Determine the (X, Y) coordinate at the center of the cell enclosing the given text.  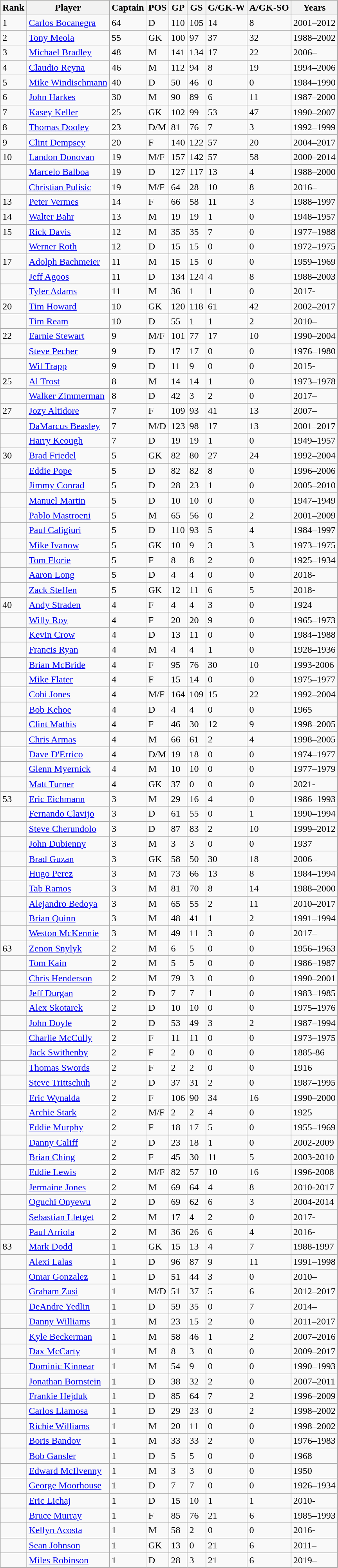
Eric Lichaj (68, 1501)
122 (197, 142)
73 (178, 873)
124 (197, 276)
Clint Dempsey (68, 142)
1983–1985 (314, 993)
34 (226, 1097)
1965–1973 (314, 620)
1999–2012 (314, 829)
70 (197, 888)
1992–1999 (314, 127)
1937 (314, 844)
Pablo Mastroeni (68, 515)
141 (178, 53)
1972–1975 (314, 247)
Michael Bradley (68, 53)
1975–1977 (314, 680)
Tony Meola (68, 38)
Chris Armas (68, 739)
Bob Kehoe (68, 709)
DeAndre Yedlin (68, 1306)
Thomas Dooley (68, 127)
Jermaine Jones (68, 1187)
112 (178, 67)
Jack Swithenby (68, 1053)
1996–2006 (314, 471)
1975–1976 (314, 1008)
1988–1997 (314, 202)
1955–1969 (314, 1127)
1988–2003 (314, 276)
100 (178, 38)
127 (178, 172)
1993-2006 (314, 665)
1991–1998 (314, 1262)
44 (197, 1277)
Walter Bahr (68, 217)
Paul Caligiuri (68, 530)
1949–1957 (314, 441)
Steve Trittschuh (68, 1082)
Paul Arriola (68, 1232)
Graham Zusi (68, 1292)
54 (178, 1366)
45 (178, 1157)
DaMarcus Beasley (68, 426)
62 (197, 1202)
Kasey Keller (68, 112)
1925 (314, 1112)
Years (314, 8)
Harry Keough (68, 441)
Peter Vermes (68, 202)
Tom Kain (68, 963)
A/GK-SO (269, 8)
Kyle Beckerman (68, 1336)
38 (178, 1381)
1968 (314, 1456)
Rank (13, 8)
47 (269, 112)
1996–2009 (314, 1396)
Zack Steffen (68, 590)
1974–1977 (314, 754)
1996-2008 (314, 1172)
1994–2006 (314, 67)
Al Trost (68, 381)
2007–2016 (314, 1336)
1990–1993 (314, 1366)
Thomas Swords (68, 1068)
Marcelo Balboa (68, 172)
Weston McKennie (68, 933)
1987–1995 (314, 1082)
Claudio Reyna (68, 67)
John Doyle (68, 1023)
Willy Roy (68, 620)
Eddie Lewis (68, 1172)
Richie Williams (68, 1426)
2001–2012 (314, 23)
Bruce Murray (68, 1515)
GS (197, 8)
Captain (128, 8)
Boris Bandov (68, 1441)
Glenn Myernick (68, 769)
164 (178, 695)
1976–1983 (314, 1441)
1947–1949 (314, 500)
Fernando Clavijo (68, 814)
1986–1987 (314, 963)
1965 (314, 709)
Hugo Perez (68, 873)
Eric Wynalda (68, 1097)
2007–2011 (314, 1381)
Werner Roth (68, 247)
63 (13, 948)
Wil Trapp (68, 366)
2016– (314, 187)
Sean Johnson (68, 1545)
Player (68, 8)
Tim Howard (68, 306)
Jozy Altidore (68, 411)
Jimmy Conrad (68, 486)
94 (197, 67)
Archie Stark (68, 1112)
1985–1993 (314, 1515)
Steve Pecher (68, 351)
Jonathan Bornstein (68, 1381)
Adolph Bachmeier (68, 262)
1990–2000 (314, 1097)
1984–1994 (314, 873)
Clint Mathis (68, 724)
Brian Quinn (68, 919)
2012–2017 (314, 1292)
1990–2007 (314, 112)
101 (178, 336)
1928–1936 (314, 649)
117 (197, 172)
Frankie Hejduk (68, 1396)
1977–1979 (314, 769)
Brad Guzan (68, 859)
Andy Straden (68, 605)
Walker Zimmerman (68, 396)
1959–1969 (314, 262)
Christian Pulisic (68, 187)
Matt Turner (68, 784)
123 (178, 426)
77 (197, 336)
Alejandro Bedoya (68, 903)
98 (197, 426)
89 (197, 97)
2004-2014 (314, 1202)
142 (197, 157)
56 (197, 515)
Dominic Kinnear (68, 1366)
120 (178, 306)
1977–1988 (314, 232)
Cobi Jones (68, 695)
2021- (314, 784)
2002-2009 (314, 1142)
Tab Ramos (68, 888)
Danny Califf (68, 1142)
2014– (314, 1306)
1988–2002 (314, 38)
Charlie McCully (68, 1038)
1990–2004 (314, 336)
2010- (314, 1501)
106 (178, 1097)
80 (197, 456)
GP (178, 8)
1986–1993 (314, 799)
Tyler Adams (68, 291)
Omar Gonzalez (68, 1277)
118 (197, 306)
Danny Williams (68, 1321)
2019– (314, 1560)
Jeff Agoos (68, 276)
2010–2017 (314, 903)
Mike Windischmann (68, 82)
Sebastian Lletget (68, 1217)
2000–2014 (314, 157)
Aaron Long (68, 575)
Oguchi Onyewu (68, 1202)
1926–1934 (314, 1486)
Zenon Snylyk (68, 948)
Jeff Durgan (68, 993)
24 (269, 456)
Carlos Bocanegra (68, 23)
140 (178, 142)
Mike Ivanow (68, 545)
2001–2009 (314, 515)
1990–1994 (314, 814)
2011–2017 (314, 1321)
1885-86 (314, 1053)
79 (178, 978)
1990–2001 (314, 978)
1950 (314, 1471)
1987–1994 (314, 1023)
2007– (314, 411)
1924 (314, 605)
26 (197, 1232)
2005–2010 (314, 486)
99 (197, 112)
Carlos Llamosa (68, 1411)
1956–1963 (314, 948)
Brian McBride (68, 665)
Edward McIlvenny (68, 1471)
Brad Friedel (68, 456)
Francis Ryan (68, 649)
1925–1934 (314, 560)
Mark Dodd (68, 1247)
1984–1988 (314, 635)
1916 (314, 1068)
96 (178, 1262)
Steve Cherundolo (68, 829)
2010-2017 (314, 1187)
George Moorhouse (68, 1486)
Manuel Martin (68, 500)
1991–1994 (314, 919)
POS (157, 8)
1984–1990 (314, 82)
2002–2017 (314, 306)
2004–2017 (314, 142)
Earnie Stewart (68, 336)
1988-1997 (314, 1247)
157 (178, 157)
Chris Henderson (68, 978)
Alex Skotarek (68, 1008)
Tim Ream (68, 321)
John Harkes (68, 97)
31 (197, 1082)
Kevin Crow (68, 635)
1984–1997 (314, 530)
95 (178, 665)
Dax McCarty (68, 1351)
105 (197, 23)
G/GK-W (226, 8)
Eddie Pope (68, 471)
Rick Davis (68, 232)
102 (178, 112)
Bob Gansler (68, 1456)
Brian Ching (68, 1157)
2003-2010 (314, 1157)
Tom Florie (68, 560)
Landon Donovan (68, 157)
2009–2017 (314, 1351)
2001–2017 (314, 426)
Kellyn Acosta (68, 1530)
Dave D'Errico (68, 754)
97 (197, 38)
2011– (314, 1545)
Alexi Lalas (68, 1262)
Eric Eichmann (68, 799)
1948–1957 (314, 217)
2015- (314, 366)
59 (178, 1306)
1987–2000 (314, 97)
1976–1980 (314, 351)
Miles Robinson (68, 1560)
John Dubienny (68, 844)
1973–1978 (314, 381)
Eddie Murphy (68, 1127)
Mike Flater (68, 680)
